Return (x, y) of the center of cell containing provided text 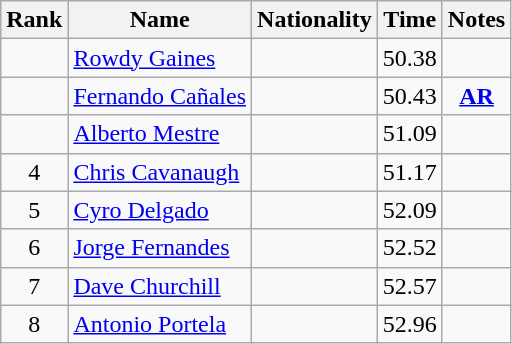
4 (34, 172)
52.09 (410, 210)
Time (410, 20)
Alberto Mestre (160, 134)
5 (34, 210)
AR (476, 96)
6 (34, 248)
Nationality (315, 20)
Fernando Cañales (160, 96)
52.57 (410, 286)
Cyro Delgado (160, 210)
7 (34, 286)
Rowdy Gaines (160, 58)
50.38 (410, 58)
52.96 (410, 324)
Jorge Fernandes (160, 248)
Chris Cavanaugh (160, 172)
50.43 (410, 96)
Dave Churchill (160, 286)
51.09 (410, 134)
Antonio Portela (160, 324)
52.52 (410, 248)
51.17 (410, 172)
Notes (476, 20)
Rank (34, 20)
8 (34, 324)
Name (160, 20)
